Determine the [x, y] coordinate at the center of the cell enclosing the given text.  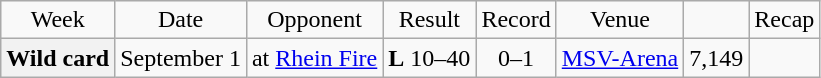
at Rhein Fire [314, 58]
Record [516, 20]
MSV-Arena [620, 58]
September 1 [181, 58]
Recap [784, 20]
Result [430, 20]
7,149 [716, 58]
Opponent [314, 20]
0–1 [516, 58]
Venue [620, 20]
Week [58, 20]
Date [181, 20]
L 10–40 [430, 58]
Wild card [58, 58]
